Capture the cell that displays the provided text and extract its [X, Y] central coordinate. 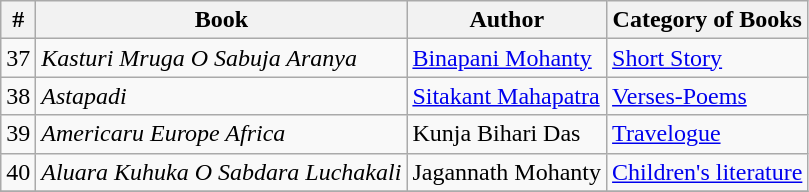
Binapani Mohanty [507, 58]
Author [507, 20]
Astapadi [222, 96]
Children's literature [708, 172]
38 [18, 96]
Jagannath Mohanty [507, 172]
Verses-Poems [708, 96]
Travelogue [708, 134]
Category of Books [708, 20]
37 [18, 58]
Short Story [708, 58]
Aluara Kuhuka O Sabdara Luchakali [222, 172]
Kasturi Mruga O Sabuja Aranya [222, 58]
Sitakant Mahapatra [507, 96]
40 [18, 172]
# [18, 20]
39 [18, 134]
Book [222, 20]
Kunja Bihari Das [507, 134]
Americaru Europe Africa [222, 134]
